Search for the cell housing the specified text and yield its [x, y] center coordinate. 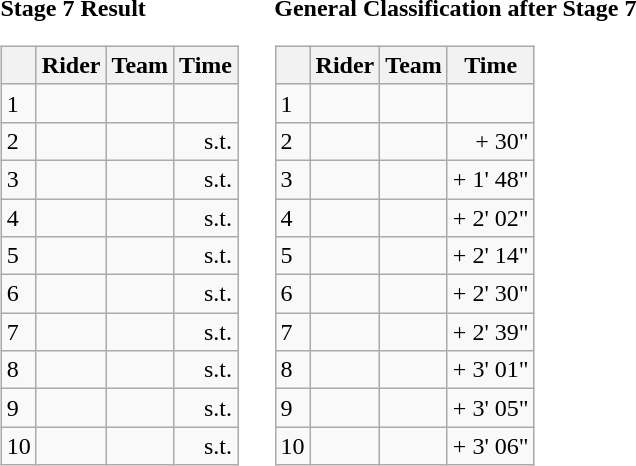
+ 3' 05" [490, 408]
+ 2' 14" [490, 256]
+ 2' 02" [490, 217]
+ 30" [490, 141]
+ 3' 01" [490, 370]
+ 2' 39" [490, 332]
+ 2' 30" [490, 294]
+ 1' 48" [490, 179]
+ 3' 06" [490, 446]
